Search for the cell housing the specified text and yield its (X, Y) center coordinate. 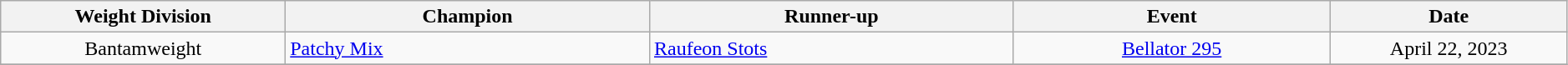
Bantamweight (144, 48)
Date (1449, 17)
Bellator 295 (1171, 48)
Raufeon Stots (831, 48)
Runner-up (831, 17)
April 22, 2023 (1449, 48)
Weight Division (144, 17)
Champion (468, 17)
Patchy Mix (468, 48)
Event (1171, 17)
